For the text-containing cell, return its midpoint in (X, Y) coordinate format. 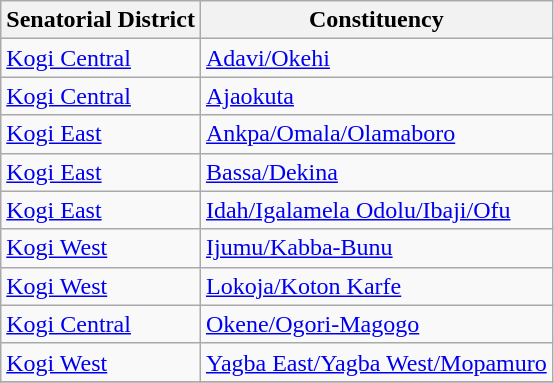
Ankpa/Omala/Olamaboro (376, 134)
Constituency (376, 20)
Ajaokuta (376, 96)
Ijumu/Kabba-Bunu (376, 248)
Bassa/Dekina (376, 172)
Idah/Igalamela Odolu/Ibaji/Ofu (376, 210)
Lokoja/Koton Karfe (376, 286)
Yagba East/Yagba West/Mopamuro (376, 362)
Adavi/Okehi (376, 58)
Senatorial District (101, 20)
Okene/Ogori-Magogo (376, 324)
